Detect which cell encompasses the target text, then output its [x, y] center coordinate. 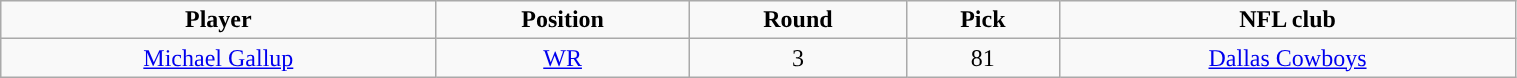
NFL club [1288, 20]
3 [798, 58]
81 [983, 58]
Pick [983, 20]
Position [562, 20]
Michael Gallup [218, 58]
Round [798, 20]
Player [218, 20]
Dallas Cowboys [1288, 58]
WR [562, 58]
